Locate the cell with the specified text and output its [x, y] center coordinate. 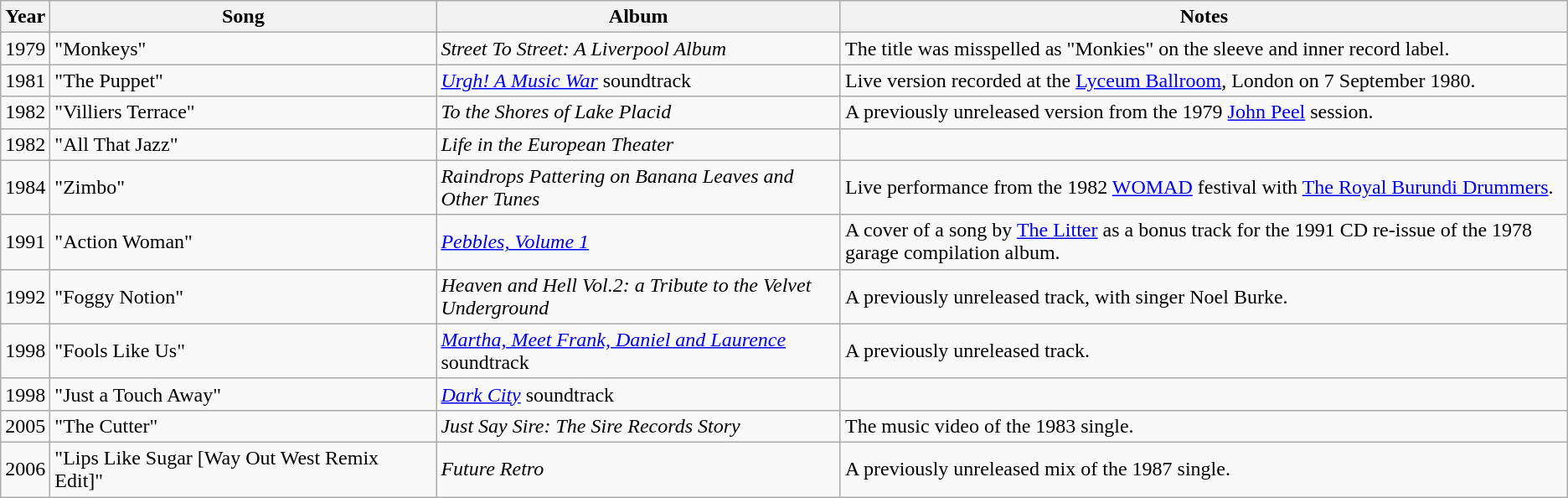
"The Puppet" [243, 80]
Future Retro [638, 469]
2006 [25, 469]
1979 [25, 49]
1981 [25, 80]
"Fools Like Us" [243, 350]
"The Cutter" [243, 426]
A previously unreleased track. [1204, 350]
Martha, Meet Frank, Daniel and Laurence soundtrack [638, 350]
Dark City soundtrack [638, 394]
Notes [1204, 17]
Heaven and Hell Vol.2: a Tribute to the Velvet Underground [638, 297]
"Monkeys" [243, 49]
2005 [25, 426]
Live performance from the 1982 WOMAD festival with The Royal Burundi Drummers. [1204, 188]
"Action Woman" [243, 241]
Year [25, 17]
Raindrops Pattering on Banana Leaves and Other Tunes [638, 188]
Song [243, 17]
1984 [25, 188]
"All That Jazz" [243, 144]
A previously unreleased mix of the 1987 single. [1204, 469]
A previously unreleased track, with singer Noel Burke. [1204, 297]
Street To Street: A Liverpool Album [638, 49]
To the Shores of Lake Placid [638, 112]
Just Say Sire: The Sire Records Story [638, 426]
The music video of the 1983 single. [1204, 426]
"Zimbo" [243, 188]
Live version recorded at the Lyceum Ballroom, London on 7 September 1980. [1204, 80]
Pebbles, Volume 1 [638, 241]
A cover of a song by The Litter as a bonus track for the 1991 CD re-issue of the 1978 garage compilation album. [1204, 241]
1991 [25, 241]
Life in the European Theater [638, 144]
1992 [25, 297]
Album [638, 17]
"Foggy Notion" [243, 297]
Urgh! A Music War soundtrack [638, 80]
"Lips Like Sugar [Way Out West Remix Edit]" [243, 469]
"Just a Touch Away" [243, 394]
"Villiers Terrace" [243, 112]
The title was misspelled as "Monkies" on the sleeve and inner record label. [1204, 49]
A previously unreleased version from the 1979 John Peel session. [1204, 112]
